Search for the cell housing the specified text and yield its [x, y] center coordinate. 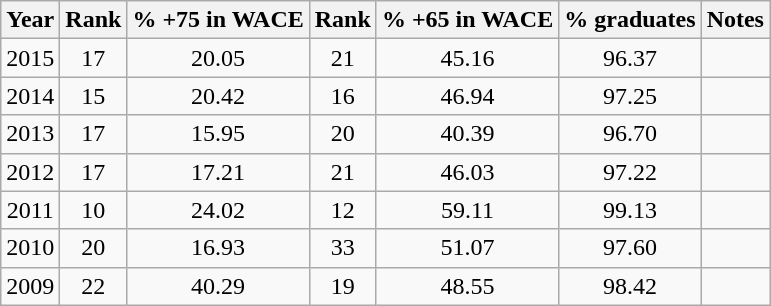
22 [94, 286]
12 [342, 210]
96.70 [630, 134]
46.94 [467, 96]
Notes [735, 20]
20.05 [218, 58]
2012 [30, 172]
97.25 [630, 96]
46.03 [467, 172]
10 [94, 210]
2015 [30, 58]
19 [342, 286]
24.02 [218, 210]
Year [30, 20]
98.42 [630, 286]
97.22 [630, 172]
40.29 [218, 286]
% +65 in WACE [467, 20]
16.93 [218, 248]
2011 [30, 210]
16 [342, 96]
59.11 [467, 210]
2014 [30, 96]
97.60 [630, 248]
99.13 [630, 210]
2010 [30, 248]
40.39 [467, 134]
45.16 [467, 58]
% graduates [630, 20]
15.95 [218, 134]
% +75 in WACE [218, 20]
2013 [30, 134]
2009 [30, 286]
17.21 [218, 172]
15 [94, 96]
20.42 [218, 96]
48.55 [467, 286]
33 [342, 248]
96.37 [630, 58]
51.07 [467, 248]
